Locate the cell with the specified text and output its (X, Y) center coordinate. 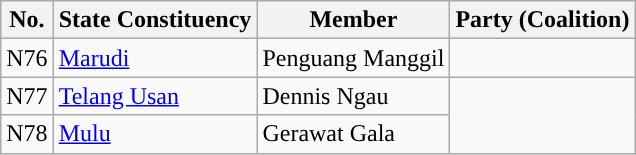
No. (27, 20)
N78 (27, 134)
N77 (27, 96)
Gerawat Gala (354, 134)
Party (Coalition) (542, 20)
N76 (27, 58)
Dennis Ngau (354, 96)
State Constituency (155, 20)
Penguang Manggil (354, 58)
Telang Usan (155, 96)
Marudi (155, 58)
Member (354, 20)
Mulu (155, 134)
